Provide the [X, Y] coordinate of the cell's center where the given text is located.  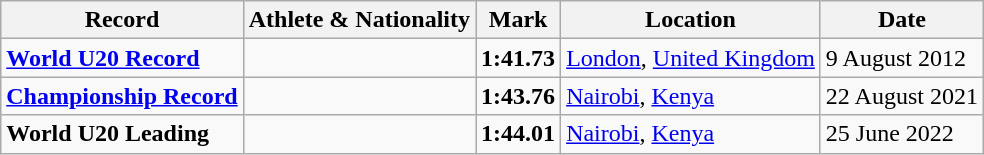
Championship Record [122, 96]
1:43.76 [518, 96]
1:44.01 [518, 134]
9 August 2012 [902, 58]
Location [691, 20]
Date [902, 20]
22 August 2021 [902, 96]
Athlete & Nationality [359, 20]
Mark [518, 20]
World U20 Leading [122, 134]
London, United Kingdom [691, 58]
25 June 2022 [902, 134]
1:41.73 [518, 58]
World U20 Record [122, 58]
Record [122, 20]
